Return [X, Y] of the center of cell containing provided text 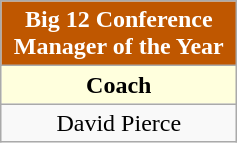
David Pierce [119, 123]
Coach [119, 85]
Big 12 Conference Manager of the Year [119, 34]
